For the text-containing cell, return its midpoint in [x, y] coordinate format. 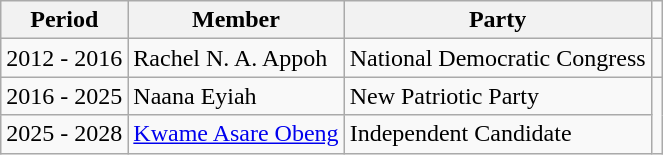
2025 - 2028 [64, 134]
National Democratic Congress [498, 58]
Party [498, 20]
Independent Candidate [498, 134]
2016 - 2025 [64, 96]
Rachel N. A. Appoh [236, 58]
Member [236, 20]
New Patriotic Party [498, 96]
Naana Eyiah [236, 96]
Period [64, 20]
2012 - 2016 [64, 58]
Kwame Asare Obeng [236, 134]
